From the cell containing the given text, extract its center point as (X, Y) coordinate. 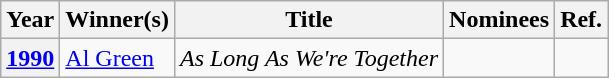
Ref. (582, 20)
Winner(s) (118, 20)
1990 (30, 58)
Nominees (500, 20)
Al Green (118, 58)
Title (308, 20)
Year (30, 20)
As Long As We're Together (308, 58)
